Return the [X, Y] coordinate for the center point of the cell that contains the specified text.  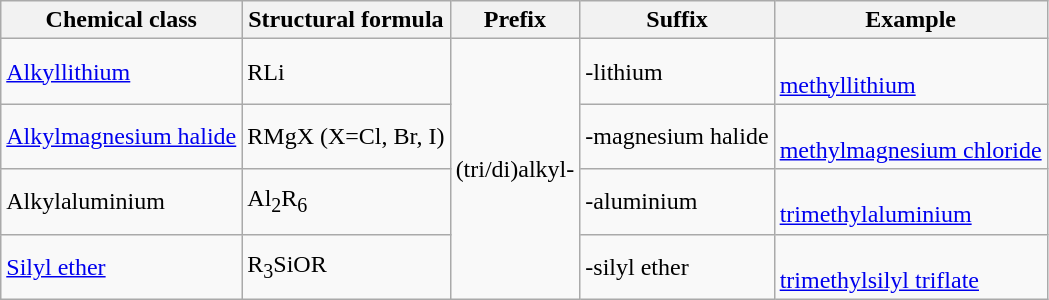
methylmagnesium chloride [910, 136]
Structural formula [346, 20]
RLi [346, 72]
methyllithium [910, 72]
RMgX (X=Cl, Br, I) [346, 136]
Suffix [677, 20]
-lithium [677, 72]
(tri/di)alkyl- [515, 169]
Alkylaluminium [122, 202]
Silyl ether [122, 266]
Alkyllithium [122, 72]
Example [910, 20]
trimethylsilyl triflate [910, 266]
-aluminium [677, 202]
Chemical class [122, 20]
Alkylmagnesium halide [122, 136]
trimethylaluminium [910, 202]
R3SiOR [346, 266]
-silyl ether [677, 266]
-magnesium halide [677, 136]
Al2R6 [346, 202]
Prefix [515, 20]
